Return (X, Y) of the center of cell containing provided text 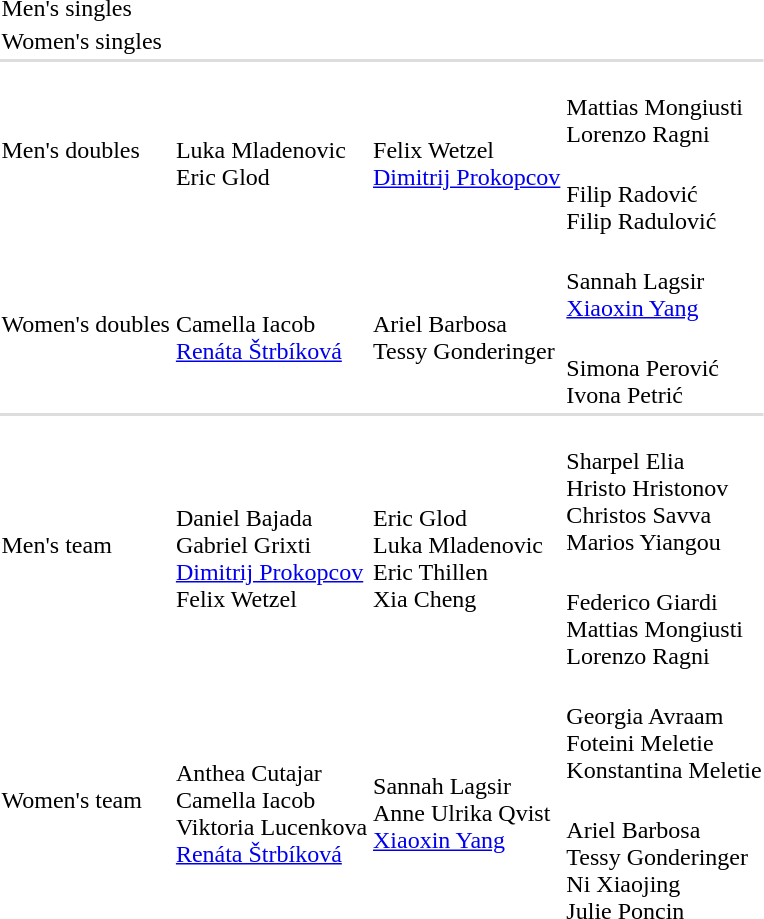
Mattias MongiustiLorenzo Ragni (664, 107)
Simona PerovićIvona Petrić (664, 368)
Camella IacobRenáta Štrbíková (271, 324)
Daniel BajadaGabriel GrixtiDimitrij ProkopcovFelix Wetzel (271, 545)
Federico GiardiMattias MongiustiLorenzo Ragni (664, 616)
Filip RadovićFilip Radulović (664, 194)
Sharpel EliaHristo HristonovChristos SavvaMarios Yiangou (664, 488)
Women's doubles (86, 324)
Women's singles (86, 41)
Eric GlodLuka MladenovicEric ThillenXia Cheng (467, 545)
Men's team (86, 545)
Luka MladenovicEric Glod (271, 150)
Men's doubles (86, 150)
Georgia AvraamFoteini MeletieKonstantina Meletie (664, 730)
Sannah LagsirXiaoxin Yang (664, 281)
Felix WetzelDimitrij Prokopcov (467, 150)
Ariel BarbosaTessy Gonderinger (467, 324)
